Capture the cell that displays the provided text and extract its (X, Y) central coordinate. 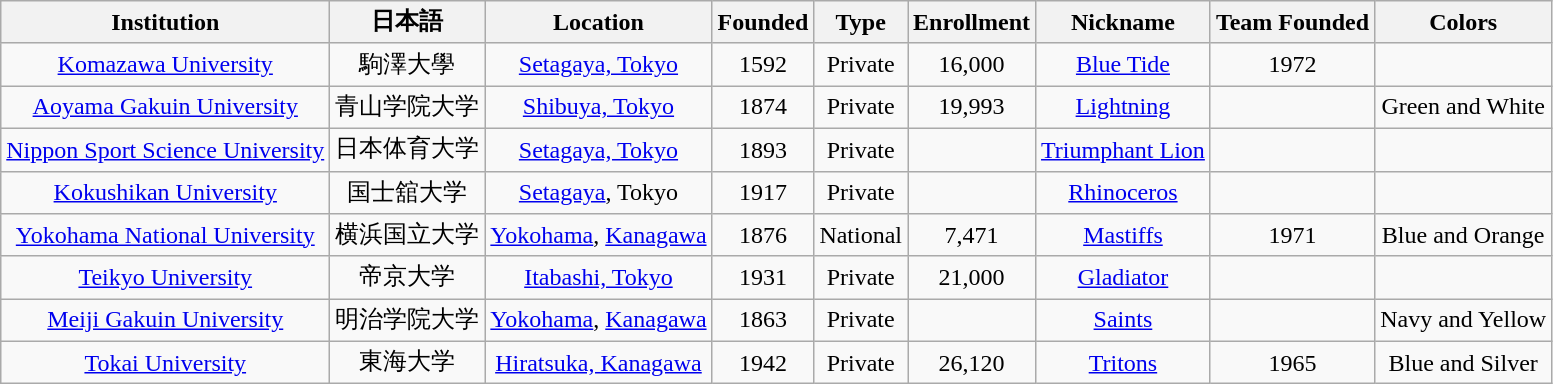
Blue and Silver (1464, 362)
26,120 (972, 362)
Tokai University (166, 362)
Aoyama Gakuin University (166, 108)
Gladiator (1124, 278)
明治学院大学 (408, 320)
1863 (763, 320)
1931 (763, 278)
Lightning (1124, 108)
東海大学 (408, 362)
1942 (763, 362)
Team Founded (1292, 22)
国士舘大学 (408, 192)
Green and White (1464, 108)
横浜国立大学 (408, 236)
駒澤大學 (408, 64)
1893 (763, 150)
1971 (1292, 236)
Blue and Orange (1464, 236)
Type (861, 22)
Komazawa University (166, 64)
Blue Tide (1124, 64)
Saints (1124, 320)
日本語 (408, 22)
青山学院大学 (408, 108)
16,000 (972, 64)
Enrollment (972, 22)
Hiratsuka, Kanagawa (598, 362)
日本体育大学 (408, 150)
1972 (1292, 64)
Colors (1464, 22)
1874 (763, 108)
Navy and Yellow (1464, 320)
19,993 (972, 108)
Itabashi, Tokyo (598, 278)
1592 (763, 64)
Yokohama National University (166, 236)
帝京大学 (408, 278)
Meiji Gakuin University (166, 320)
Tritons (1124, 362)
Rhinoceros (1124, 192)
Nickname (1124, 22)
21,000 (972, 278)
Shibuya, Tokyo (598, 108)
7,471 (972, 236)
Kokushikan University (166, 192)
Triumphant Lion (1124, 150)
Nippon Sport Science University (166, 150)
Mastiffs (1124, 236)
1965 (1292, 362)
1876 (763, 236)
Institution (166, 22)
Location (598, 22)
Teikyo University (166, 278)
Founded (763, 22)
1917 (763, 192)
National (861, 236)
